Capture the cell that displays the provided text and extract its (x, y) central coordinate. 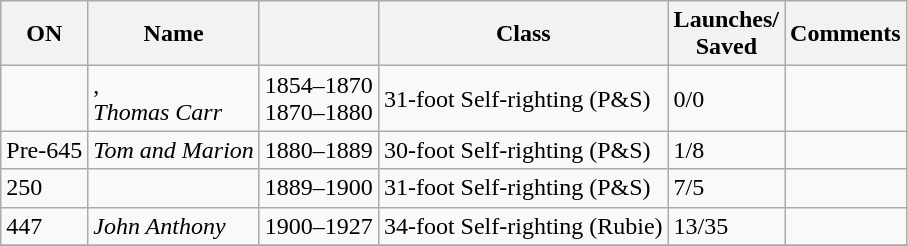
Comments (846, 34)
Tom and Marion (174, 150)
1880–1889 (318, 150)
0/0 (726, 98)
ON (44, 34)
Pre-645 (44, 150)
John Anthony (174, 226)
1854–18701870–1880 (318, 98)
30-foot Self-righting (P&S) (523, 150)
1889–1900 (318, 188)
13/35 (726, 226)
,Thomas Carr (174, 98)
7/5 (726, 188)
447 (44, 226)
34-foot Self-righting (Rubie) (523, 226)
Name (174, 34)
250 (44, 188)
1900–1927 (318, 226)
1/8 (726, 150)
Class (523, 34)
Launches/Saved (726, 34)
